Extract the (X, Y) coordinate from the center of the cell holding the provided text.  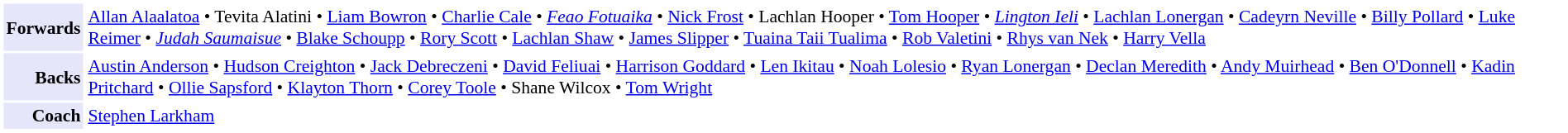
Backs (43, 76)
Stephen Larkham (825, 116)
Forwards (43, 26)
Coach (43, 116)
